Output the [x, y] coordinate of the center of the cell containing the given text.  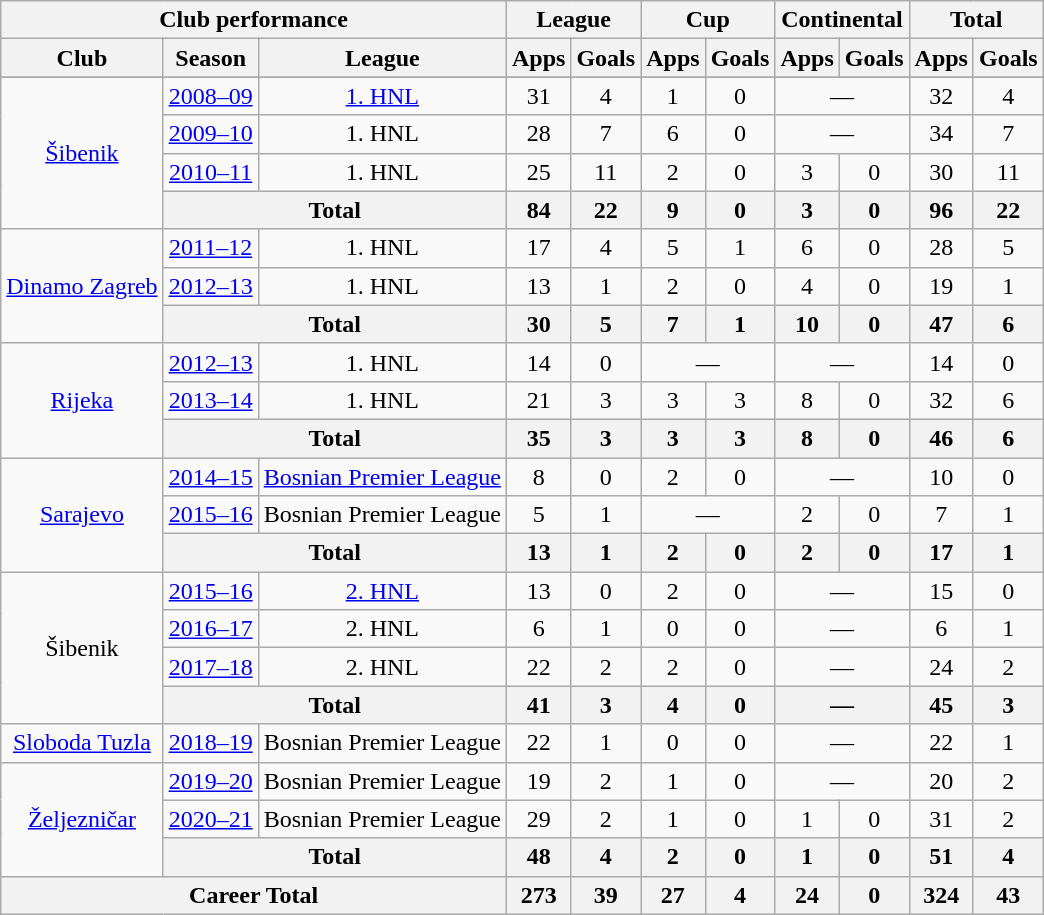
39 [606, 895]
2011–12 [210, 248]
48 [538, 857]
Club [82, 58]
21 [538, 400]
Sloboda Tuzla [82, 743]
25 [538, 172]
2009–10 [210, 134]
Cup [708, 20]
45 [941, 705]
Sarajevo [82, 515]
20 [941, 781]
273 [538, 895]
2016–17 [210, 629]
2018–19 [210, 743]
9 [673, 210]
2008–09 [210, 96]
Club performance [254, 20]
Rijeka [82, 400]
Career Total [254, 895]
47 [941, 324]
43 [1008, 895]
15 [941, 591]
Dinamo Zagreb [82, 286]
51 [941, 857]
34 [941, 134]
2013–14 [210, 400]
2020–21 [210, 819]
27 [673, 895]
29 [538, 819]
96 [941, 210]
46 [941, 438]
41 [538, 705]
2010–11 [210, 172]
324 [941, 895]
35 [538, 438]
Season [210, 58]
Continental [842, 20]
2014–15 [210, 477]
2019–20 [210, 781]
84 [538, 210]
2017–18 [210, 667]
Željezničar [82, 819]
